Output the (x, y) coordinate of the center of the cell containing the given text.  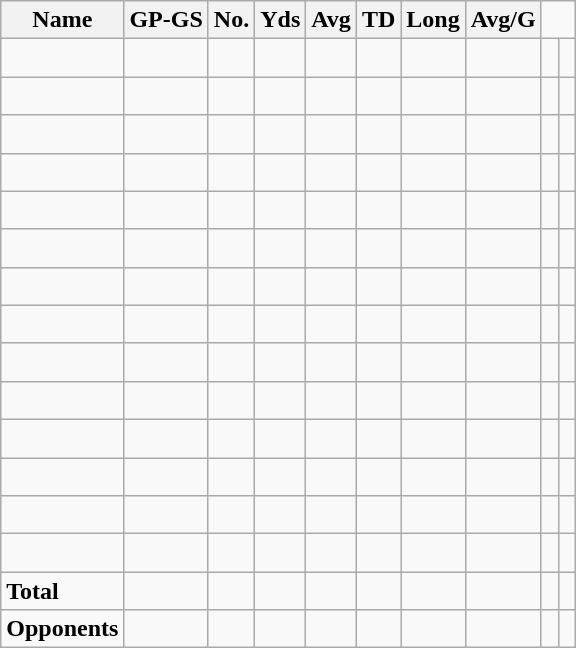
TD (378, 20)
Avg (332, 20)
GP-GS (166, 20)
No. (231, 20)
Total (62, 591)
Yds (280, 20)
Opponents (62, 629)
Name (62, 20)
Avg/G (503, 20)
Long (433, 20)
